Capture the cell that displays the provided text and extract its [X, Y] central coordinate. 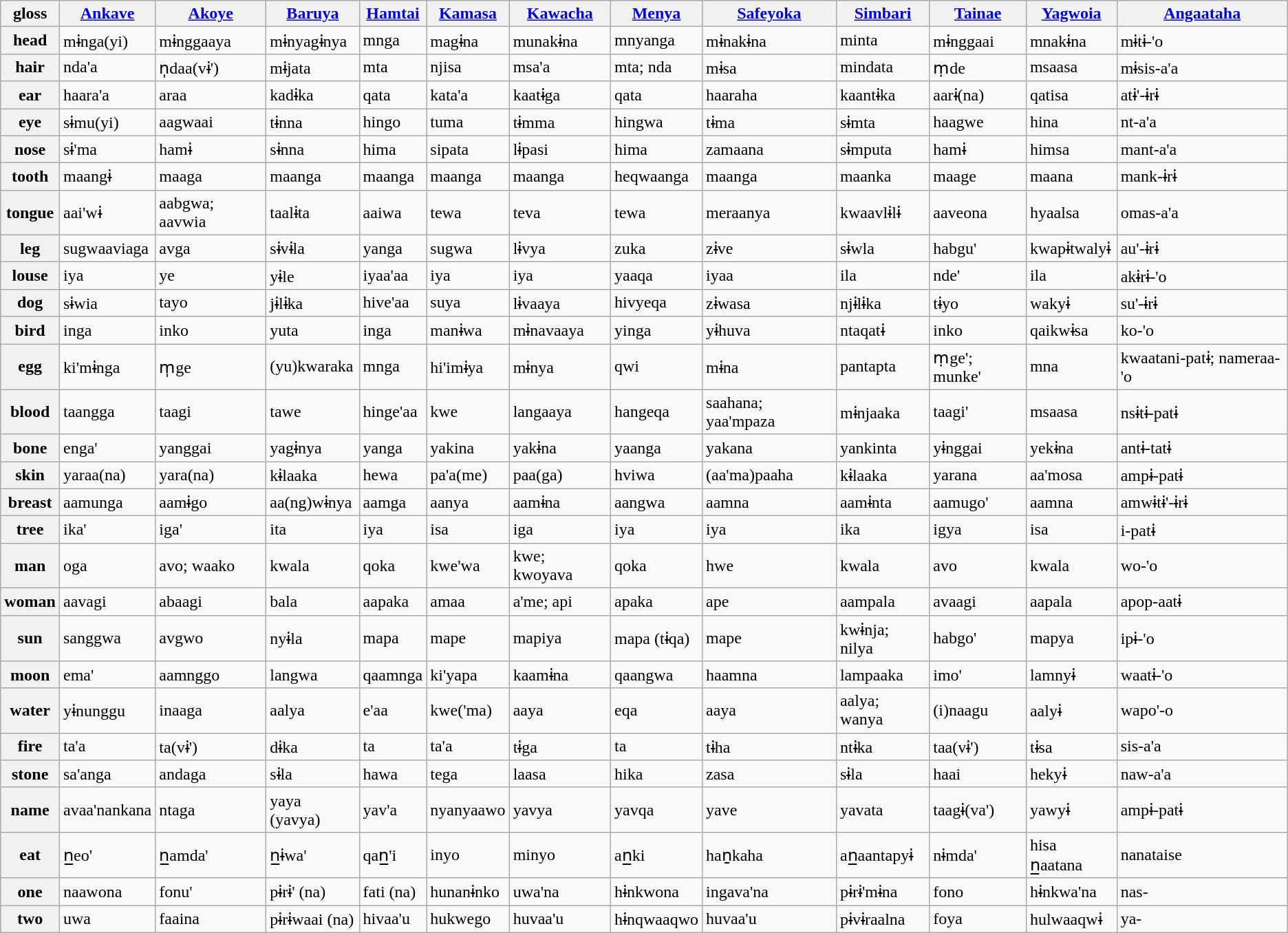
lɨpasi [560, 149]
pɨrɨ' (na) [312, 892]
bala [312, 601]
tawe [312, 411]
yav'a [393, 809]
aa'mosa [1071, 475]
egg [30, 367]
ntɨka [882, 747]
mɨnggaaya [211, 41]
man [30, 566]
yɨhuva [769, 330]
kata'a [468, 95]
ntaga [211, 809]
ear [30, 95]
mnakɨna [1071, 41]
hɨnkwona [656, 892]
avo [978, 566]
haamna [769, 675]
munakɨna [560, 41]
ta(vɨ') [211, 747]
laasa [560, 774]
head [30, 41]
tree [30, 530]
mɨnjaaka [882, 411]
habgo' [978, 639]
a'me; api [560, 601]
aai'wɨ [107, 212]
mɨna [769, 367]
aalyɨ [1071, 710]
pɨrɨwaai (na) [312, 919]
ema' [107, 675]
apop-aatɨ [1202, 601]
m̩ge [211, 367]
antɨ-tatɨ [1202, 448]
kwe [468, 411]
amaa [468, 601]
mɨsa [769, 67]
hingwa [656, 122]
hawa [393, 774]
gloss [30, 14]
aaveona [978, 212]
maage [978, 177]
avgwo [211, 639]
taagi' [978, 411]
hair [30, 67]
aamɨnta [882, 502]
Hamtai [393, 14]
hika [656, 774]
eat [30, 855]
aamnggo [211, 675]
pantapta [882, 367]
zamaana [769, 149]
nsɨtɨ-patɨ [1202, 411]
hyaalsa [1071, 212]
n̲ɨwa' [312, 855]
yakɨna [560, 448]
waatɨ-'o [1202, 675]
amwɨtɨ'-ɨrɨ [1202, 502]
au'-ɨrɨ [1202, 248]
Tainae [978, 14]
eqa [656, 710]
aarɨ(na) [978, 95]
mɨnya [560, 367]
aavagi [107, 601]
stone [30, 774]
yagɨnya [312, 448]
hunanɨnko [468, 892]
njɨlɨka [882, 303]
aamunga [107, 502]
(yu)kwaraka [312, 367]
nas- [1202, 892]
lɨvaaya [560, 303]
aamɨgo [211, 502]
dɨka [312, 747]
moon [30, 675]
kaamɨna [560, 675]
oga [107, 566]
mɨnakɨna [769, 41]
breast [30, 502]
e'aa [393, 710]
an̲aantapyɨ [882, 855]
inaaga [211, 710]
yave [769, 809]
tɨma [769, 122]
ye [211, 276]
Kamasa [468, 14]
aalya [312, 710]
hisa n̲aatana [1071, 855]
qaamnga [393, 675]
mapa [393, 639]
ko-'o [1202, 330]
yɨnunggu [107, 710]
maangɨ [107, 177]
ika [882, 530]
yankinta [882, 448]
maana [1071, 177]
zɨve [769, 248]
minyo [560, 855]
hi'imɨya [468, 367]
fire [30, 747]
saahana; yaa'mpaza [769, 411]
tɨga [560, 747]
aamɨna [560, 502]
qan̲'i [393, 855]
name [30, 809]
yɨnggai [978, 448]
naawona [107, 892]
mank-ɨrɨ [1202, 177]
yaaqa [656, 276]
ki'yapa [468, 675]
mapa (tɨqa) [656, 639]
hɨnqwaaqwo [656, 919]
kwe('ma) [468, 710]
pɨrɨ'mɨna [882, 892]
mapiya [560, 639]
sɨmputa [882, 149]
woman [30, 601]
nyanyaawo [468, 809]
tɨyo [978, 303]
aapala [1071, 601]
hivyeqa [656, 303]
ya- [1202, 919]
omas-a'a [1202, 212]
aampala [882, 601]
fono [978, 892]
Yagwoia [1071, 14]
sun [30, 639]
sɨwia [107, 303]
uwa [107, 919]
nt-a'a [1202, 122]
tuma [468, 122]
nda'a [107, 67]
qaikwɨsa [1071, 330]
iyaa'aa [393, 276]
maaga [211, 177]
mant-a'a [1202, 149]
water [30, 710]
sis-a'a [1202, 747]
lɨvya [560, 248]
kadɨka [312, 95]
kwaavlɨlɨ [882, 212]
hive'aa [393, 303]
two [30, 919]
sɨmta [882, 122]
maanka [882, 177]
yanggai [211, 448]
sɨnna [312, 149]
qaangwa [656, 675]
akɨrɨ-'o [1202, 276]
su'-ɨrɨ [1202, 303]
hinge'aa [393, 411]
taangga [107, 411]
uwa'na [560, 892]
hukwego [468, 919]
hingo [393, 122]
fati (na) [393, 892]
ita [312, 530]
aamga [393, 502]
ika' [107, 530]
yaanga [656, 448]
tayo [211, 303]
tɨha [769, 747]
ṃde [978, 67]
Kawacha [560, 14]
pa'a(me) [468, 475]
zɨwasa [769, 303]
meraanya [769, 212]
avo; waako [211, 566]
atɨ'-ɨrɨ [1202, 95]
mɨsis-a'a [1202, 67]
mta; nda [656, 67]
naw-a'a [1202, 774]
hɨnkwa'na [1071, 892]
tɨsa [1071, 747]
mɨnggaai [978, 41]
blood [30, 411]
kwɨnja; nilya [882, 639]
leg [30, 248]
tongue [30, 212]
iga [560, 530]
ntaqatɨ [882, 330]
haṉkaha [769, 855]
habgu' [978, 248]
Baruya [312, 14]
kaantɨka [882, 95]
ki'mɨnga [107, 367]
aa(ng)wɨnya [312, 502]
taa(vɨ') [978, 747]
qwi [656, 367]
ipɨ-'o [1202, 639]
haaraha [769, 95]
imo' [978, 675]
aagwaai [211, 122]
yekɨna [1071, 448]
ape [769, 601]
nɨmda' [978, 855]
taagi [211, 411]
zasa [769, 774]
iyaa [769, 276]
yavya [560, 809]
paa(ga) [560, 475]
sɨwla [882, 248]
langwa [312, 675]
kwe'wa [468, 566]
inyo [468, 855]
enga' [107, 448]
yavata [882, 809]
mɨtɨ-'o [1202, 41]
yawyɨ [1071, 809]
wo-'o [1202, 566]
kwe; kwoyava [560, 566]
msa'a [560, 67]
sɨ'ma [107, 149]
magɨna [468, 41]
qatisa [1071, 95]
mindata [882, 67]
tega [468, 774]
fonu' [211, 892]
aalya; wanya [882, 710]
aangwa [656, 502]
hwe [769, 566]
hulwaaqwɨ [1071, 919]
avaa'nankana [107, 809]
mna [1071, 367]
hekyɨ [1071, 774]
kaatɨga [560, 95]
tɨmma [560, 122]
yavqa [656, 809]
Ankave [107, 14]
Menya [656, 14]
apaka [656, 601]
yara(na) [211, 475]
foya [978, 919]
nanataise [1202, 855]
n̲amda' [211, 855]
lamnyɨ [1071, 675]
kwapɨtwalyɨ [1071, 248]
an̲ki [656, 855]
abaagi [211, 601]
sɨvɨla [312, 248]
araa [211, 95]
aanya [468, 502]
sɨmu(yi) [107, 122]
haara'a [107, 95]
ṃge'; munke' [978, 367]
himsa [1071, 149]
njisa [468, 67]
aabgwa; aavwia [211, 212]
nde' [978, 276]
wapo'-o [1202, 710]
Safeyoka [769, 14]
aapaka [393, 601]
minta [882, 41]
hangeqa [656, 411]
tɨnna [312, 122]
aaiwa [393, 212]
Simbari [882, 14]
(aa'ma)paaha [769, 475]
kwaatani-patɨ; nameraa-'o [1202, 367]
mapya [1071, 639]
haai [978, 774]
(i)naagu [978, 710]
igya [978, 530]
langaaya [560, 411]
sugwa [468, 248]
suya [468, 303]
mta [393, 67]
avga [211, 248]
bird [30, 330]
andaga [211, 774]
Angaataha [1202, 14]
taalɨta [312, 212]
hina [1071, 122]
Akoye [211, 14]
yaraa(na) [107, 475]
yakina [468, 448]
wakyɨ [1071, 303]
jɨlɨka [312, 303]
aamugo' [978, 502]
hivaa'u [393, 919]
mɨnavaaya [560, 330]
faaina [211, 919]
mɨnyagɨnya [312, 41]
sa'anga [107, 774]
louse [30, 276]
manɨwa [468, 330]
bone [30, 448]
nose [30, 149]
teva [560, 212]
ingava'na [769, 892]
mɨnga(yi) [107, 41]
yaya (yavya) [312, 809]
eye [30, 122]
yɨle [312, 276]
sipata [468, 149]
hewa [393, 475]
skin [30, 475]
mnyanga [656, 41]
hviwa [656, 475]
n̲eo' [107, 855]
nyɨla [312, 639]
sugwaaviaga [107, 248]
yarana [978, 475]
heqwaanga [656, 177]
taagɨ(va') [978, 809]
tooth [30, 177]
avaagi [978, 601]
yakana [769, 448]
zuka [656, 248]
yuta [312, 330]
sanggwa [107, 639]
haagwe [978, 122]
iga' [211, 530]
dog [30, 303]
mɨjata [312, 67]
pɨvɨraalna [882, 919]
n̩daa(vɨ') [211, 67]
lampaaka [882, 675]
yinga [656, 330]
i-patɨ [1202, 530]
one [30, 892]
